Search for the cell housing the specified text and yield its (x, y) center coordinate. 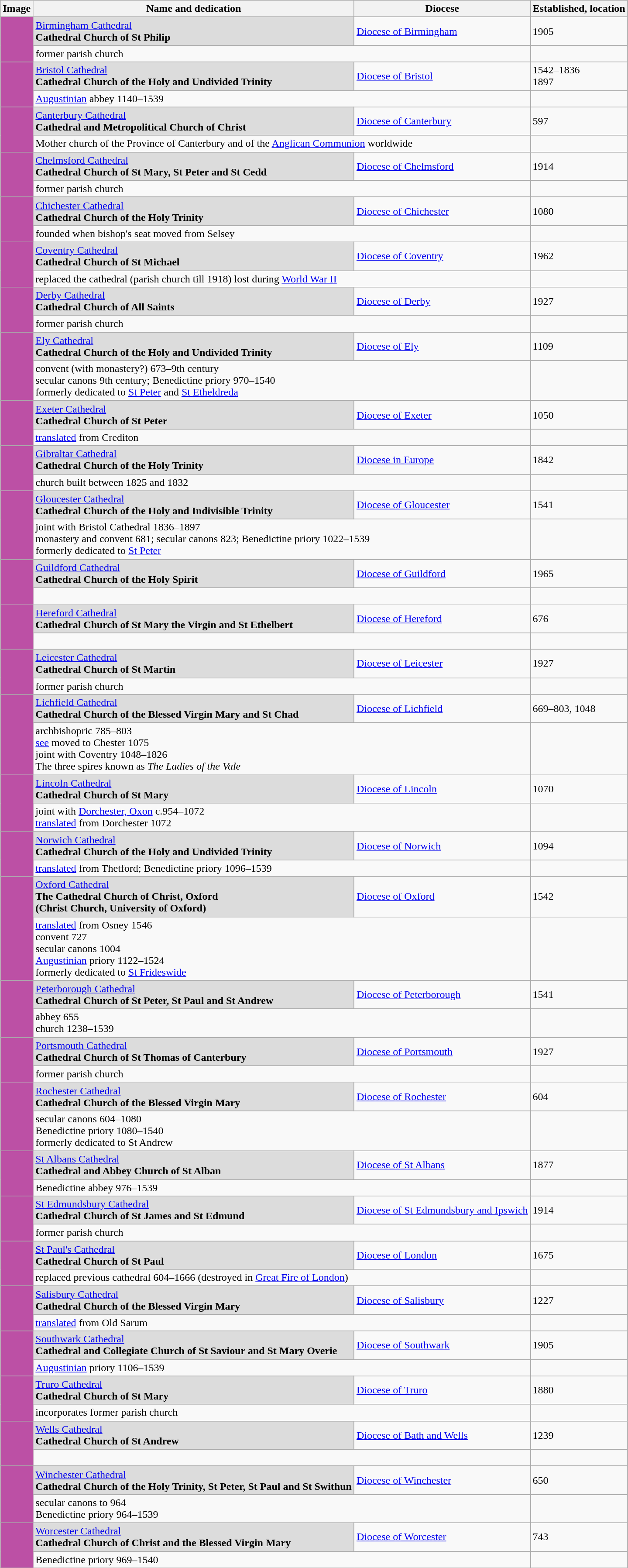
Diocese of Ely (442, 347)
650 (579, 1480)
Exeter CathedralCathedral Church of St Peter (194, 415)
Ely CathedralCathedral Church of the Holy and Undivided Trinity (194, 347)
Diocese of Chelmsford (442, 166)
1675 (579, 1255)
St Edmundsbury CathedralCathedral Church of St James and St Edmund (194, 1210)
Canterbury CathedralCathedral and Metropolitical Church of Christ (194, 121)
743 (579, 1537)
replaced previous cathedral 604–1666 (destroyed in Great Fire of London) (282, 1278)
Diocese of Peterborough (442, 994)
Rochester CathedralCathedral Church of the Blessed Virgin Mary (194, 1097)
1050 (579, 415)
Diocese of Leicester (442, 664)
convent (with monastery?) 673–9th centurysecular canons 9th century; Benedictine priory 970–1540formerly dedicated to St Peter and St Etheldreda (282, 381)
1542 (579, 897)
translated from Crediton (282, 437)
604 (579, 1097)
Diocese of Salisbury (442, 1300)
Diocese of Lincoln (442, 789)
1842 (579, 460)
Diocese of Bristol (442, 76)
Diocese of Gloucester (442, 505)
Gibraltar CathedralCathedral Church of the Holy Trinity (194, 460)
1080 (579, 211)
Augustinian priory 1106–1539 (282, 1368)
Southwark CathedralCathedral and Collegiate Church of St Saviour and St Mary Overie (194, 1345)
replaced the cathedral (parish church till 1918) lost during World War II (282, 279)
Diocese of Coventry (442, 256)
joint with Dorchester, Oxon c.954–1072 translated from Dorchester 1072 (282, 817)
1880 (579, 1390)
Birmingham CathedralCathedral Church of St Philip (194, 31)
Diocese of Norwich (442, 846)
Diocese of Canterbury (442, 121)
Oxford CathedralThe Cathedral Church of Christ, Oxford(Christ Church, University of Oxford) (194, 897)
Diocese in Europe (442, 460)
Diocese of Portsmouth (442, 1051)
Salisbury CathedralCathedral Church of the Blessed Virgin Mary (194, 1300)
incorporates former parish church (282, 1413)
Diocese of Birmingham (442, 31)
Truro CathedralCathedral Church of St Mary (194, 1390)
Established, location (579, 9)
Diocese (442, 9)
Image (17, 9)
joint with Bristol Cathedral 1836–1897monastery and convent 681; secular canons 823; Benedictine priory 1022–1539formerly dedicated to St Peter (282, 539)
abbey 655church 1238–1539 (282, 1023)
1227 (579, 1300)
1877 (579, 1165)
Diocese of Winchester (442, 1480)
1965 (579, 574)
676 (579, 618)
Diocese of Worcester (442, 1537)
669–803, 1048 (579, 709)
founded when bishop's seat moved from Selsey (282, 234)
1109 (579, 347)
Guildford CathedralCathedral Church of the Holy Spirit (194, 574)
Diocese of Lichfield (442, 709)
Winchester CathedralCathedral Church of the Holy Trinity, St Peter, St Paul and St Swithun (194, 1480)
1239 (579, 1435)
Norwich CathedralCathedral Church of the Holy and Undivided Trinity (194, 846)
Diocese of Truro (442, 1390)
Portsmouth CathedralCathedral Church of St Thomas of Canterbury (194, 1051)
1070 (579, 789)
Bristol CathedralCathedral Church of the Holy and Undivided Trinity (194, 76)
Diocese of Chichester (442, 211)
Diocese of London (442, 1255)
Worcester CathedralCathedral Church of Christ and the Blessed Virgin Mary (194, 1537)
St Paul's CathedralCathedral Church of St Paul (194, 1255)
Diocese of Bath and Wells (442, 1435)
secular canons 604–1080Benedictine priory 1080–1540formerly dedicated to St Andrew (282, 1131)
Diocese of Hereford (442, 618)
Lincoln CathedralCathedral Church of St Mary (194, 789)
Diocese of Oxford (442, 897)
church built between 1825 and 1832 (282, 482)
secular canons to 964Benedictine priory 964–1539 (282, 1509)
translated from Osney 1546convent 727secular canons 1004Augustinian priory 1122–1524formerly dedicated to St Frideswide (282, 949)
Lichfield CathedralCathedral Church of the Blessed Virgin Mary and St Chad (194, 709)
Gloucester CathedralCathedral Church of the Holy and Indivisible Trinity (194, 505)
Chelmsford CathedralCathedral Church of St Mary, St Peter and St Cedd (194, 166)
597 (579, 121)
Diocese of Rochester (442, 1097)
Benedictine priory 969–1540 (282, 1560)
archbishopric 785–803see moved to Chester 1075joint with Coventry 1048–1826The three spires known as The Ladies of the Vale (282, 749)
Augustinian abbey 1140–1539 (282, 99)
Diocese of Guildford (442, 574)
Mother church of the Province of Canterbury and of the Anglican Communion worldwide (282, 144)
Chichester CathedralCathedral Church of the Holy Trinity (194, 211)
Hereford CathedralCathedral Church of St Mary the Virgin and St Ethelbert (194, 618)
1962 (579, 256)
St Albans CathedralCathedral and Abbey Church of St Alban (194, 1165)
translated from Thetford; Benedictine priory 1096–1539 (282, 868)
Leicester CathedralCathedral Church of St Martin (194, 664)
Peterborough CathedralCathedral Church of St Peter, St Paul and St Andrew (194, 994)
Name and dedication (194, 9)
1542–18361897 (579, 76)
Coventry CathedralCathedral Church of St Michael (194, 256)
Diocese of Southwark (442, 1345)
Derby CathedralCathedral Church of All Saints (194, 301)
Benedictine abbey 976–1539 (282, 1188)
Diocese of St Edmundsbury and Ipswich (442, 1210)
Diocese of St Albans (442, 1165)
translated from Old Sarum (282, 1323)
Wells CathedralCathedral Church of St Andrew (194, 1435)
1094 (579, 846)
Diocese of Exeter (442, 415)
Diocese of Derby (442, 301)
